Pinpoint the cell where the given text exists, returning its [x, y] midpoint coordinate. 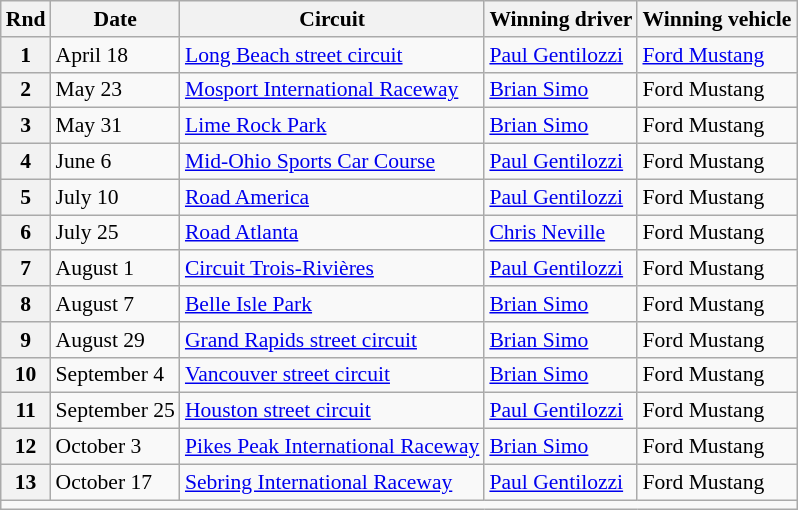
Long Beach street circuit [332, 55]
July 25 [114, 233]
2 [26, 90]
12 [26, 447]
Winning vehicle [716, 19]
6 [26, 233]
October 3 [114, 447]
Circuit Trois-Rivières [332, 269]
September 25 [114, 411]
9 [26, 340]
7 [26, 269]
11 [26, 411]
September 4 [114, 375]
4 [26, 162]
13 [26, 482]
August 1 [114, 269]
August 7 [114, 304]
Vancouver street circuit [332, 375]
June 6 [114, 162]
Belle Isle Park [332, 304]
Mid-Ohio Sports Car Course [332, 162]
1 [26, 55]
5 [26, 197]
May 31 [114, 126]
Chris Neville [560, 233]
Grand Rapids street circuit [332, 340]
August 29 [114, 340]
Road Atlanta [332, 233]
Circuit [332, 19]
October 17 [114, 482]
3 [26, 126]
Mosport International Raceway [332, 90]
Pikes Peak International Raceway [332, 447]
May 23 [114, 90]
Winning driver [560, 19]
Lime Rock Park [332, 126]
Rnd [26, 19]
Date [114, 19]
10 [26, 375]
Road America [332, 197]
July 10 [114, 197]
8 [26, 304]
Sebring International Raceway [332, 482]
Houston street circuit [332, 411]
April 18 [114, 55]
